Output the (X, Y) coordinate of the center of the cell containing the given text.  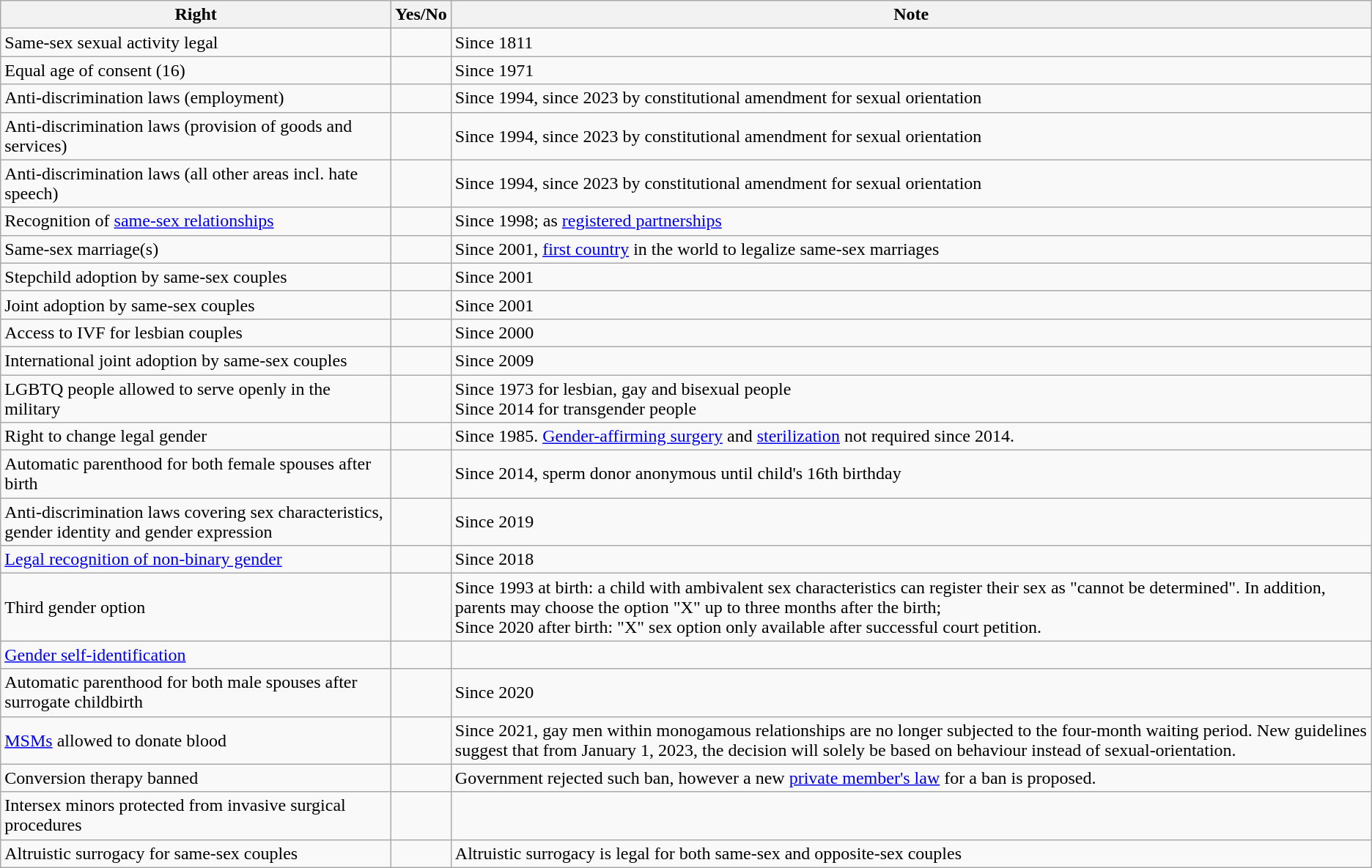
Since 2001, first country in the world to legalize same-sex marriages (911, 249)
MSMs allowed to donate blood (196, 740)
Joint adoption by same-sex couples (196, 305)
Right (196, 15)
Since 2020 (911, 693)
Legal recognition of non-binary gender (196, 560)
Conversion therapy banned (196, 778)
Automatic parenthood for both male spouses after surrogate childbirth (196, 693)
Right to change legal gender (196, 437)
Access to IVF for lesbian couples (196, 333)
Automatic parenthood for both female spouses after birth (196, 475)
Anti-discrimination laws (all other areas incl. hate speech) (196, 183)
Anti-discrimination laws covering sex characteristics, gender identity and gender expression (196, 522)
Recognition of same-sex relationships (196, 221)
Government rejected such ban, however a new private member's law for a ban is proposed. (911, 778)
LGBTQ people allowed to serve openly in the military (196, 398)
Since 2009 (911, 360)
Since 2014, sperm donor anonymous until child's 16th birthday (911, 475)
Anti-discrimination laws (employment) (196, 98)
Since 1985. Gender-affirming surgery and sterilization not required since 2014. (911, 437)
Note (911, 15)
Since 2018 (911, 560)
Altruistic surrogacy is legal for both same-sex and opposite-sex couples (911, 853)
Yes/No (421, 15)
Since 2019 (911, 522)
Altruistic surrogacy for same-sex couples (196, 853)
Since 2000 (911, 333)
Since 1811 (911, 42)
Same-sex marriage(s) (196, 249)
Intersex minors protected from invasive surgical procedures (196, 816)
Since 1998; as registered partnerships (911, 221)
Since 1973 for lesbian, gay and bisexual peopleSince 2014 for transgender people (911, 398)
Equal age of consent (16) (196, 70)
Since 1971 (911, 70)
Third gender option (196, 607)
Stepchild adoption by same-sex couples (196, 277)
International joint adoption by same-sex couples (196, 360)
Anti-discrimination laws (provision of goods and services) (196, 136)
Same-sex sexual activity legal (196, 42)
Gender self-identification (196, 655)
